Output the (x, y) coordinate of the center of the cell containing the given text.  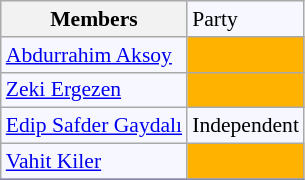
Party (246, 19)
Independent (246, 126)
Zeki Ergezen (94, 90)
Abdurrahim Aksoy (94, 55)
Edip Safder Gaydalı (94, 126)
Vahit Kiler (94, 162)
Members (94, 19)
